Capture the cell that displays the provided text and extract its [X, Y] central coordinate. 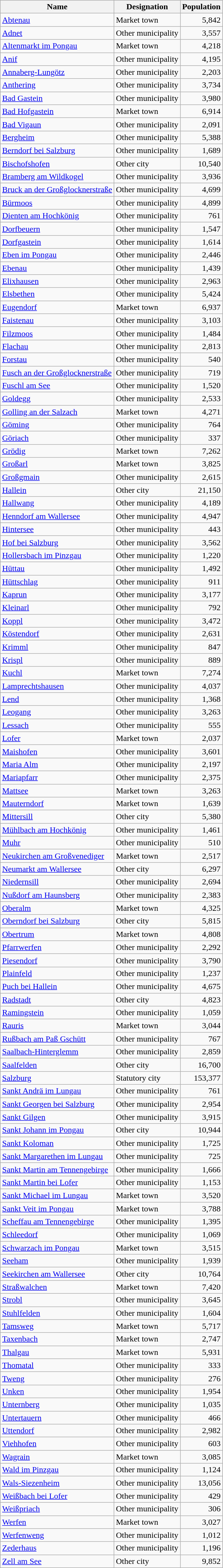
153,377 [201, 1078]
7,274 [201, 673]
3,027 [201, 1522]
Sankt Koloman [57, 1143]
1,059 [201, 1013]
10,944 [201, 1130]
4,189 [201, 503]
21,150 [201, 490]
540 [201, 359]
1,069 [201, 1235]
Lamprechtshausen [57, 686]
3,044 [201, 1026]
911 [201, 582]
1,439 [201, 268]
1,725 [201, 1143]
5,388 [201, 137]
2,615 [201, 477]
Scheffau am Tennengebirge [57, 1222]
2,747 [201, 1339]
3,790 [201, 960]
Zederhaus [57, 1548]
Bürmoos [57, 203]
3,562 [201, 542]
Nußdorf am Haunsberg [57, 895]
555 [201, 725]
Thalgau [57, 1352]
2,197 [201, 764]
Mauterndorf [57, 804]
Hof bei Salzburg [57, 542]
2,446 [201, 255]
7,262 [201, 451]
Tamsweg [57, 1326]
719 [201, 372]
Ebenau [57, 268]
2,517 [201, 856]
603 [201, 1444]
Saalbach-Hinterglemm [57, 1052]
Elsbethen [57, 294]
Straßwalchen [57, 1287]
2,694 [201, 882]
Designation [147, 7]
1,035 [201, 1404]
3,825 [201, 464]
Wagrain [57, 1457]
Unken [57, 1391]
5,842 [201, 20]
Name [57, 7]
Schwarzach im Pongau [57, 1248]
Neumarkt am Wallersee [57, 869]
10,764 [201, 1274]
3,645 [201, 1300]
Goldegg [57, 399]
Göriach [57, 438]
4,899 [201, 203]
4,218 [201, 46]
3,601 [201, 751]
Annaberg-Lungötz [57, 72]
5,815 [201, 921]
3,915 [201, 1117]
1,196 [201, 1548]
1,639 [201, 804]
Weißbach bei Lofer [57, 1496]
Mittersill [57, 817]
764 [201, 425]
Bergheim [57, 137]
6,937 [201, 307]
Tweng [57, 1378]
4,271 [201, 412]
429 [201, 1496]
Saalfelden [57, 1065]
Wals-Siezenheim [57, 1483]
Golling an der Salzach [57, 412]
337 [201, 438]
Muhr [57, 843]
2,954 [201, 1104]
1,520 [201, 386]
Rußbach am Paß Gschütt [57, 1039]
Werfenweng [57, 1535]
Pfarrwerfen [57, 947]
1,153 [201, 1182]
Kaprun [57, 595]
3,085 [201, 1457]
Piesendorf [57, 960]
Mühlbach am Hochkönig [57, 830]
Zell am See [57, 1561]
Obertrum [57, 934]
Dorfgastein [57, 242]
Radstadt [57, 1000]
Sankt Andrä im Lungau [57, 1091]
Flachau [57, 346]
1,614 [201, 242]
1,220 [201, 555]
Fusch an der Großglocknerstraße [57, 372]
Grödig [57, 451]
Thomatal [57, 1365]
Sankt Veit im Pongau [57, 1208]
Göming [57, 425]
2,383 [201, 895]
2,813 [201, 346]
4,325 [201, 908]
Elixhausen [57, 281]
Oberndorf bei Salzburg [57, 921]
Henndorf am Wallersee [57, 516]
Eben im Pongau [57, 255]
Köstendorf [57, 634]
Sankt Gilgen [57, 1117]
9,852 [201, 1561]
13,056 [201, 1483]
Hallein [57, 490]
Hüttschlag [57, 582]
1,124 [201, 1470]
3,557 [201, 33]
2,292 [201, 947]
Bruck an der Großglocknerstraße [57, 190]
Großarl [57, 464]
Berndorf bei Salzburg [57, 150]
1,666 [201, 1169]
1,604 [201, 1313]
Hollersbach im Pinzgau [57, 555]
Abtenau [57, 20]
Hintersee [57, 529]
Salzburg [57, 1078]
Uttendorf [57, 1431]
4,195 [201, 59]
4,699 [201, 190]
1,461 [201, 830]
Neukirchen am Großvenediger [57, 856]
1,012 [201, 1535]
Weißpriach [57, 1509]
Kleinarl [57, 608]
3,980 [201, 98]
Mariapfarr [57, 777]
Sankt Martin am Tennengebirge [57, 1169]
3,472 [201, 621]
Viehhofen [57, 1444]
2,375 [201, 777]
Filzmoos [57, 333]
Sankt Martin bei Lofer [57, 1182]
Plainfeld [57, 973]
276 [201, 1378]
Forstau [57, 359]
4,675 [201, 986]
Werfen [57, 1522]
Sankt Margarethen im Lungau [57, 1156]
1,939 [201, 1261]
1,395 [201, 1222]
1,689 [201, 150]
3,515 [201, 1248]
2,203 [201, 72]
5,380 [201, 817]
2,091 [201, 124]
16,700 [201, 1065]
Sankt Johann im Pongau [57, 1130]
2,631 [201, 634]
510 [201, 843]
466 [201, 1418]
4,823 [201, 1000]
2,982 [201, 1431]
Oberalm [57, 908]
Eugendorf [57, 307]
1,484 [201, 333]
Bad Gastein [57, 98]
Strobl [57, 1300]
Seekirchen am Wallersee [57, 1274]
725 [201, 1156]
Hüttau [57, 568]
2,963 [201, 281]
Krispl [57, 660]
Mattsee [57, 790]
Statutory city [147, 1078]
2,859 [201, 1052]
Ramingstein [57, 1013]
10,540 [201, 164]
Maria Alm [57, 764]
Taxenbach [57, 1339]
Population [201, 7]
2,533 [201, 399]
Anthering [57, 85]
1,954 [201, 1391]
Bad Vigaun [57, 124]
Leogang [57, 712]
Schleedorf [57, 1235]
Adnet [57, 33]
Altenmarkt im Pongau [57, 46]
Kuchl [57, 673]
Untertauern [57, 1418]
3,788 [201, 1208]
Krimml [57, 647]
Lend [57, 699]
Dienten am Hochkönig [57, 216]
3,103 [201, 320]
889 [201, 660]
Großgmain [57, 477]
Hallwang [57, 503]
6,297 [201, 869]
Rauris [57, 1026]
3,936 [201, 177]
Sankt Georgen bei Salzburg [57, 1104]
1,237 [201, 973]
333 [201, 1365]
Faistenau [57, 320]
2,037 [201, 738]
Lessach [57, 725]
4,808 [201, 934]
1,547 [201, 229]
767 [201, 1039]
Sankt Michael im Lungau [57, 1195]
Bad Hofgastein [57, 111]
5,717 [201, 1326]
792 [201, 608]
Wald im Pinzgau [57, 1470]
847 [201, 647]
3,520 [201, 1195]
Lofer [57, 738]
3,734 [201, 85]
Bischofshofen [57, 164]
5,931 [201, 1352]
Dorfbeuern [57, 229]
1,368 [201, 699]
306 [201, 1509]
Seeham [57, 1261]
Maishofen [57, 751]
Bramberg am Wildkogel [57, 177]
7,420 [201, 1287]
Anif [57, 59]
5,424 [201, 294]
Unternberg [57, 1404]
Fuschl am See [57, 386]
Niedernsill [57, 882]
Stuhlfelden [57, 1313]
Koppl [57, 621]
1,492 [201, 568]
3,177 [201, 595]
Puch bei Hallein [57, 986]
6,914 [201, 111]
443 [201, 529]
4,947 [201, 516]
4,037 [201, 686]
